Search for the cell housing the specified text and yield its [x, y] center coordinate. 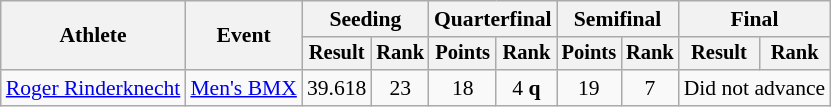
4 q [526, 88]
Event [244, 36]
Did not advance [755, 88]
Semifinal [618, 19]
23 [400, 88]
Athlete [94, 36]
Seeding [366, 19]
18 [462, 88]
Men's BMX [244, 88]
19 [589, 88]
Roger Rinderknecht [94, 88]
39.618 [336, 88]
7 [650, 88]
Quarterfinal [493, 19]
Final [755, 19]
